For the text-containing cell, return its midpoint in (x, y) coordinate format. 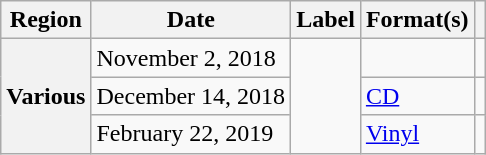
Label (326, 20)
February 22, 2019 (191, 134)
Region (46, 20)
December 14, 2018 (191, 96)
Vinyl (417, 134)
Format(s) (417, 20)
Various (46, 96)
Date (191, 20)
November 2, 2018 (191, 58)
CD (417, 96)
